For the text-containing cell, return its midpoint in [X, Y] coordinate format. 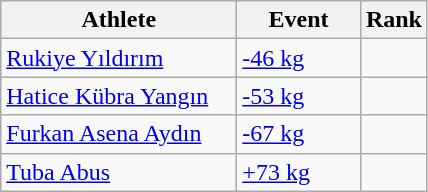
Rukiye Yıldırım [119, 58]
Furkan Asena Aydın [119, 134]
+73 kg [299, 172]
Hatice Kübra Yangın [119, 96]
-46 kg [299, 58]
-53 kg [299, 96]
Tuba Abus [119, 172]
Event [299, 20]
Athlete [119, 20]
Rank [394, 20]
-67 kg [299, 134]
